Provide the [X, Y] coordinate of the cell's center where the given text is located.  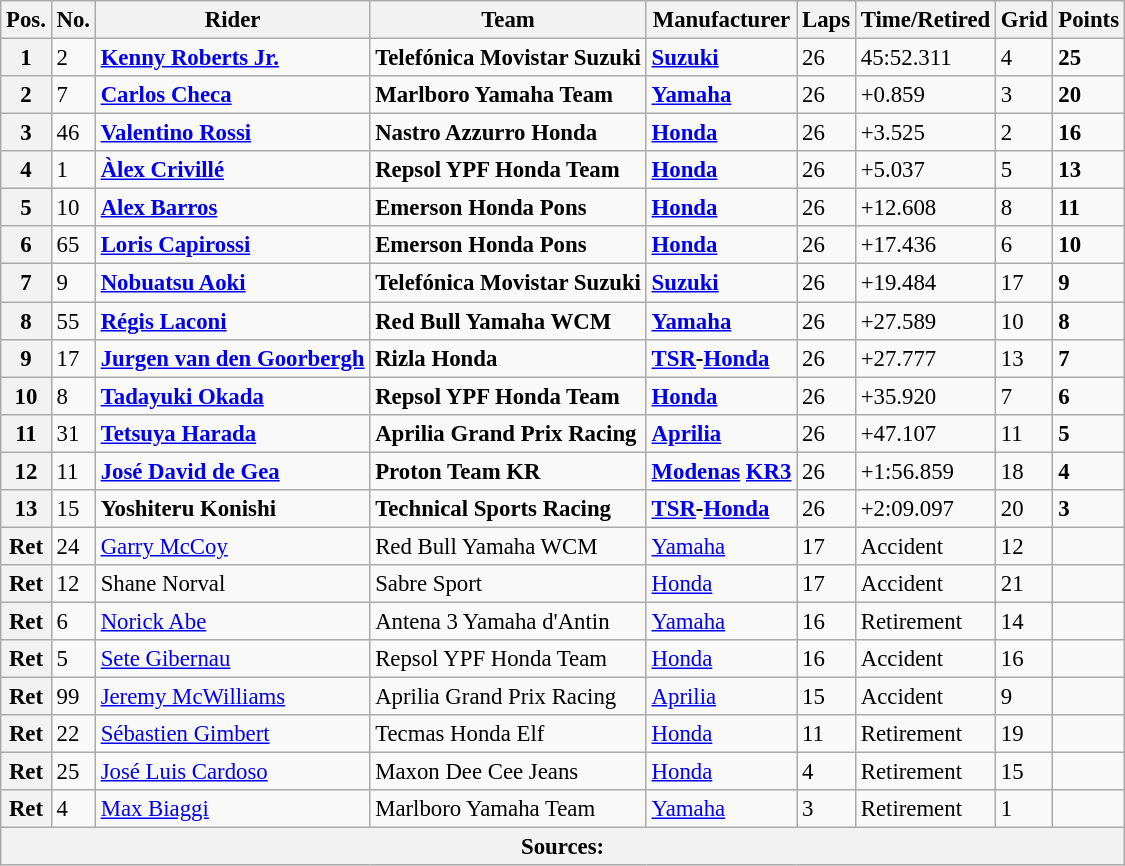
Nastro Azzurro Honda [508, 133]
21 [1024, 584]
Jurgen van den Goorbergh [232, 358]
+35.920 [925, 396]
Àlex Crivillé [232, 170]
Rizla Honda [508, 358]
Proton Team KR [508, 471]
Points [1088, 20]
45:52.311 [925, 58]
14 [1024, 621]
Norick Abe [232, 621]
Jeremy McWilliams [232, 697]
Grid [1024, 20]
Technical Sports Racing [508, 509]
Sete Gibernau [232, 659]
31 [73, 433]
Pos. [26, 20]
+27.589 [925, 321]
+3.525 [925, 133]
Kenny Roberts Jr. [232, 58]
Alex Barros [232, 208]
Antena 3 Yamaha d'Antin [508, 621]
Valentino Rossi [232, 133]
Sabre Sport [508, 584]
+47.107 [925, 433]
Sources: [563, 847]
+12.608 [925, 208]
Régis Laconi [232, 321]
46 [73, 133]
+19.484 [925, 283]
Laps [826, 20]
Sébastien Gimbert [232, 734]
18 [1024, 471]
55 [73, 321]
Yoshiteru Konishi [232, 509]
Max Biaggi [232, 809]
+27.777 [925, 358]
+0.859 [925, 95]
+2:09.097 [925, 509]
19 [1024, 734]
Tetsuya Harada [232, 433]
Manufacturer [721, 20]
24 [73, 546]
99 [73, 697]
22 [73, 734]
Garry McCoy [232, 546]
Carlos Checa [232, 95]
José David de Gea [232, 471]
Time/Retired [925, 20]
+17.436 [925, 245]
+1:56.859 [925, 471]
Maxon Dee Cee Jeans [508, 772]
Tecmas Honda Elf [508, 734]
65 [73, 245]
Rider [232, 20]
Team [508, 20]
Modenas KR3 [721, 471]
Loris Capirossi [232, 245]
Tadayuki Okada [232, 396]
José Luis Cardoso [232, 772]
Nobuatsu Aoki [232, 283]
Shane Norval [232, 584]
+5.037 [925, 170]
No. [73, 20]
